Pinpoint the cell where the given text exists, returning its (x, y) midpoint coordinate. 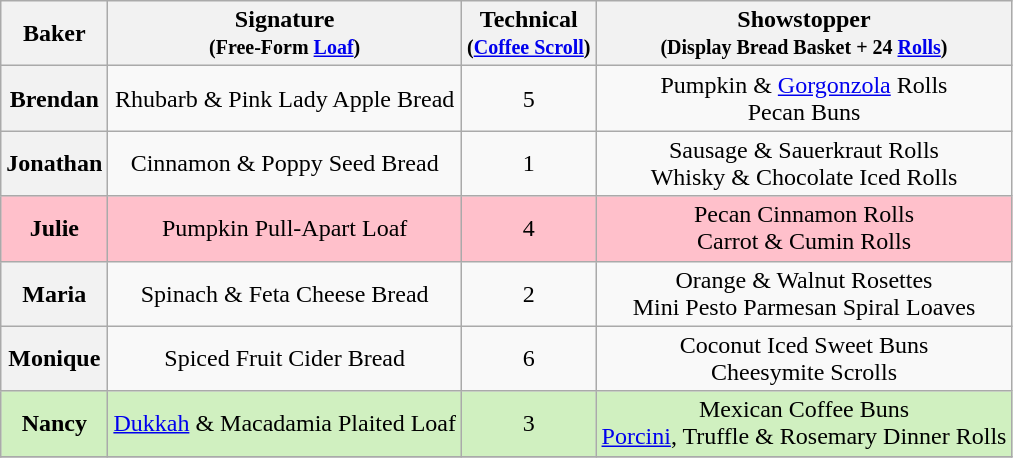
Mexican Coffee BunsPorcini, Truffle & Rosemary Dinner Rolls (804, 424)
Pecan Cinnamon RollsCarrot & Cumin Rolls (804, 228)
Rhubarb & Pink Lady Apple Bread (285, 98)
Sausage & Sauerkraut RollsWhisky & Chocolate Iced Rolls (804, 164)
2 (528, 294)
Nancy (54, 424)
Pumpkin Pull-Apart Loaf (285, 228)
Dukkah & Macadamia Plaited Loaf (285, 424)
4 (528, 228)
Technical(Coffee Scroll) (528, 34)
Showstopper(Display Bread Basket + 24 Rolls) (804, 34)
Monique (54, 358)
Orange & Walnut RosettesMini Pesto Parmesan Spiral Loaves (804, 294)
3 (528, 424)
Brendan (54, 98)
Jonathan (54, 164)
Cinnamon & Poppy Seed Bread (285, 164)
Spiced Fruit Cider Bread (285, 358)
Signature(Free-Form Loaf) (285, 34)
1 (528, 164)
Spinach & Feta Cheese Bread (285, 294)
5 (528, 98)
6 (528, 358)
Coconut Iced Sweet BunsCheesymite Scrolls (804, 358)
Julie (54, 228)
Baker (54, 34)
Maria (54, 294)
Pumpkin & Gorgonzola RollsPecan Buns (804, 98)
